Identify which cell holds the provided text, then report its [X, Y] central coordinate. 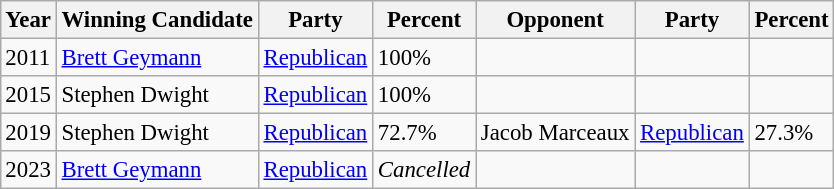
27.3% [792, 133]
2023 [28, 170]
Jacob Marceaux [556, 133]
2019 [28, 133]
Winning Candidate [157, 20]
Opponent [556, 20]
Cancelled [424, 170]
2015 [28, 95]
72.7% [424, 133]
2011 [28, 57]
Year [28, 20]
